Determine the (x, y) coordinate at the center of the cell enclosing the given text.  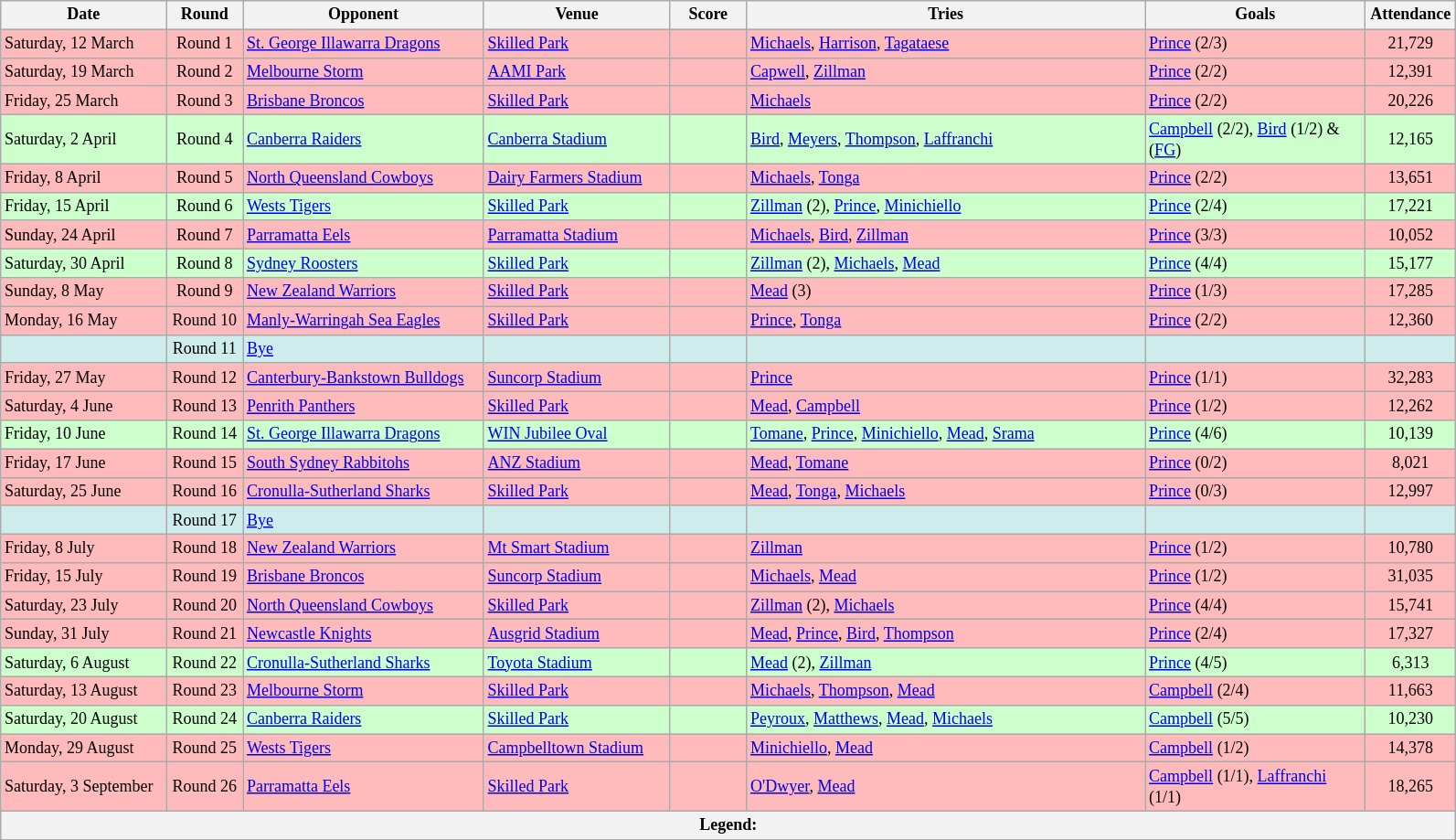
15,741 (1411, 605)
Sunday, 8 May (84, 292)
Round 26 (205, 787)
Prince (2/3) (1256, 44)
Round 5 (205, 177)
11,663 (1411, 691)
Tomane, Prince, Minichiello, Mead, Srama (946, 435)
Prince (4/6) (1256, 435)
Goals (1256, 15)
12,262 (1411, 406)
32,283 (1411, 377)
Date (84, 15)
Campbell (2/4) (1256, 691)
Saturday, 2 April (84, 139)
Sydney Roosters (364, 263)
Prince (1/3) (1256, 292)
Prince (0/2) (1256, 463)
Round 13 (205, 406)
Minichiello, Mead (946, 748)
Canberra Stadium (577, 139)
Saturday, 20 August (84, 718)
Zillman (2), Prince, Minichiello (946, 207)
Campbell (2/2), Bird (1/2) & (FG) (1256, 139)
Round 14 (205, 435)
Mead, Tonga, Michaels (946, 492)
12,997 (1411, 492)
Zillman (2), Michaels (946, 605)
17,221 (1411, 207)
Mead, Tomane (946, 463)
17,327 (1411, 634)
Sunday, 31 July (84, 634)
Newcastle Knights (364, 634)
Round 16 (205, 492)
Round 10 (205, 320)
Round 23 (205, 691)
10,052 (1411, 234)
Prince (3/3) (1256, 234)
Round 11 (205, 349)
Zillman (2), Michaels, Mead (946, 263)
Round 21 (205, 634)
Prince (4/5) (1256, 662)
O'Dwyer, Mead (946, 787)
Sunday, 24 April (84, 234)
10,780 (1411, 548)
Mead (3) (946, 292)
Toyota Stadium (577, 662)
Prince, Tonga (946, 320)
ANZ Stadium (577, 463)
12,391 (1411, 71)
17,285 (1411, 292)
Bird, Meyers, Thompson, Laffranchi (946, 139)
Round 17 (205, 519)
Score (708, 15)
Round 25 (205, 748)
Venue (577, 15)
Friday, 8 April (84, 177)
Ausgrid Stadium (577, 634)
Round 9 (205, 292)
10,139 (1411, 435)
Michaels, Thompson, Mead (946, 691)
Michaels, Tonga (946, 177)
31,035 (1411, 578)
Prince (1/1) (1256, 377)
Round 4 (205, 139)
South Sydney Rabbitohs (364, 463)
Campbell (5/5) (1256, 718)
12,360 (1411, 320)
Friday, 27 May (84, 377)
Attendance (1411, 15)
8,021 (1411, 463)
Saturday, 30 April (84, 263)
Opponent (364, 15)
Friday, 15 April (84, 207)
Friday, 17 June (84, 463)
Friday, 15 July (84, 578)
Saturday, 19 March (84, 71)
Friday, 10 June (84, 435)
Saturday, 13 August (84, 691)
Peyroux, Matthews, Mead, Michaels (946, 718)
AAMI Park (577, 71)
Monday, 16 May (84, 320)
Round (205, 15)
Campbell (1/1), Laffranchi (1/1) (1256, 787)
Round 2 (205, 71)
Mead, Prince, Bird, Thompson (946, 634)
Manly-Warringah Sea Eagles (364, 320)
Michaels, Bird, Zillman (946, 234)
Dairy Farmers Stadium (577, 177)
Zillman (946, 548)
13,651 (1411, 177)
Round 24 (205, 718)
Round 7 (205, 234)
Saturday, 3 September (84, 787)
Round 18 (205, 548)
Round 1 (205, 44)
Saturday, 23 July (84, 605)
Parramatta Stadium (577, 234)
15,177 (1411, 263)
Tries (946, 15)
Round 3 (205, 101)
Mead, Campbell (946, 406)
Saturday, 12 March (84, 44)
WIN Jubilee Oval (577, 435)
Round 20 (205, 605)
12,165 (1411, 139)
Saturday, 25 June (84, 492)
Round 12 (205, 377)
10,230 (1411, 718)
Michaels (946, 101)
Legend: (728, 824)
Michaels, Harrison, Tagataese (946, 44)
Capwell, Zillman (946, 71)
Round 8 (205, 263)
Round 6 (205, 207)
Canterbury-Bankstown Bulldogs (364, 377)
Round 15 (205, 463)
20,226 (1411, 101)
21,729 (1411, 44)
Saturday, 6 August (84, 662)
Campbelltown Stadium (577, 748)
Mead (2), Zillman (946, 662)
Prince (0/3) (1256, 492)
Michaels, Mead (946, 578)
Prince (946, 377)
Saturday, 4 June (84, 406)
Friday, 25 March (84, 101)
Round 19 (205, 578)
Mt Smart Stadium (577, 548)
Monday, 29 August (84, 748)
18,265 (1411, 787)
6,313 (1411, 662)
Campbell (1/2) (1256, 748)
Friday, 8 July (84, 548)
14,378 (1411, 748)
Round 22 (205, 662)
Penrith Panthers (364, 406)
